Detect which cell encompasses the target text, then output its (X, Y) center coordinate. 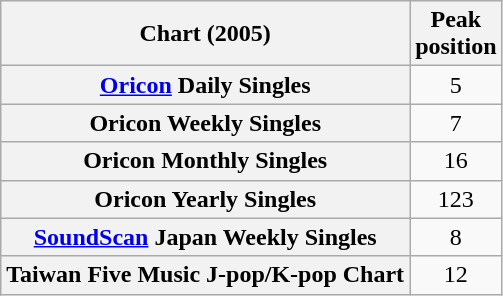
Taiwan Five Music J-pop/K-pop Chart (206, 275)
Oricon Daily Singles (206, 85)
Oricon Monthly Singles (206, 161)
SoundScan Japan Weekly Singles (206, 237)
8 (456, 237)
Peakposition (456, 34)
7 (456, 123)
123 (456, 199)
16 (456, 161)
12 (456, 275)
Oricon Yearly Singles (206, 199)
5 (456, 85)
Oricon Weekly Singles (206, 123)
Chart (2005) (206, 34)
